Determine the [x, y] coordinate at the center of the cell enclosing the given text.  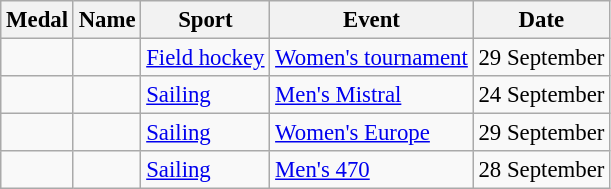
Medal [38, 20]
Field hockey [206, 58]
Men's 470 [372, 170]
Name [107, 20]
24 September [541, 95]
Sport [206, 20]
Event [372, 20]
28 September [541, 170]
Women's Europe [372, 133]
Date [541, 20]
Men's Mistral [372, 95]
Women's tournament [372, 58]
